For the text-containing cell, return its midpoint in [X, Y] coordinate format. 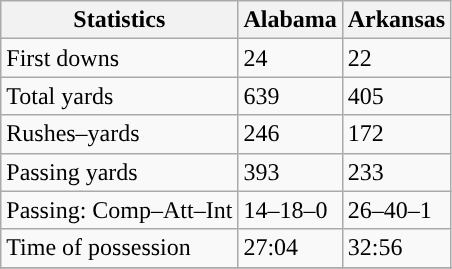
First downs [120, 58]
22 [396, 58]
639 [290, 96]
Total yards [120, 96]
Passing yards [120, 172]
32:56 [396, 248]
Arkansas [396, 20]
27:04 [290, 248]
246 [290, 134]
172 [396, 134]
233 [396, 172]
Statistics [120, 20]
393 [290, 172]
Alabama [290, 20]
24 [290, 58]
Rushes–yards [120, 134]
26–40–1 [396, 210]
Time of possession [120, 248]
405 [396, 96]
Passing: Comp–Att–Int [120, 210]
14–18–0 [290, 210]
